Return (X, Y) of the center of cell containing provided text 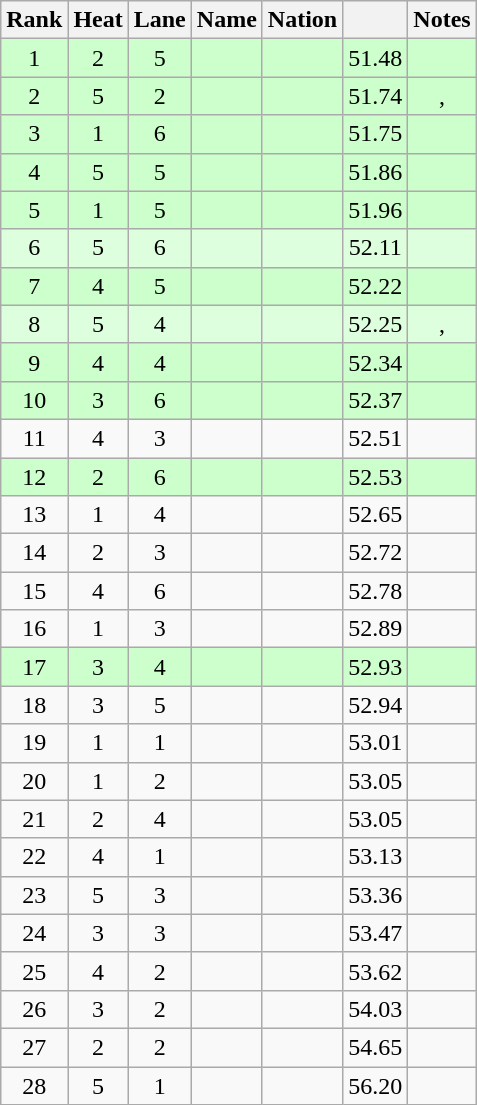
11 (34, 438)
10 (34, 400)
52.93 (376, 667)
12 (34, 477)
Notes (442, 20)
51.48 (376, 58)
26 (34, 1009)
21 (34, 819)
51.74 (376, 96)
54.65 (376, 1047)
52.89 (376, 629)
52.37 (376, 400)
24 (34, 933)
9 (34, 362)
Heat (98, 20)
52.53 (376, 477)
16 (34, 629)
19 (34, 743)
15 (34, 591)
52.78 (376, 591)
52.65 (376, 515)
51.75 (376, 134)
53.62 (376, 971)
52.94 (376, 705)
28 (34, 1085)
52.11 (376, 248)
22 (34, 857)
Lane (160, 20)
52.22 (376, 286)
53.47 (376, 933)
53.36 (376, 895)
52.25 (376, 324)
7 (34, 286)
14 (34, 553)
Nation (302, 20)
52.51 (376, 438)
18 (34, 705)
23 (34, 895)
52.34 (376, 362)
52.72 (376, 553)
20 (34, 781)
53.13 (376, 857)
27 (34, 1047)
51.96 (376, 210)
13 (34, 515)
25 (34, 971)
53.01 (376, 743)
Rank (34, 20)
8 (34, 324)
54.03 (376, 1009)
51.86 (376, 172)
56.20 (376, 1085)
Name (226, 20)
17 (34, 667)
